Detect which cell encompasses the target text, then output its (x, y) center coordinate. 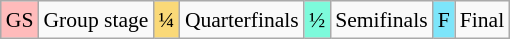
¼ (166, 20)
½ (317, 20)
Quarterfinals (242, 20)
GS (20, 20)
F (444, 20)
Final (482, 20)
Group stage (96, 20)
Semifinals (381, 20)
